Determine the [X, Y] coordinate at the center of the cell enclosing the given text.  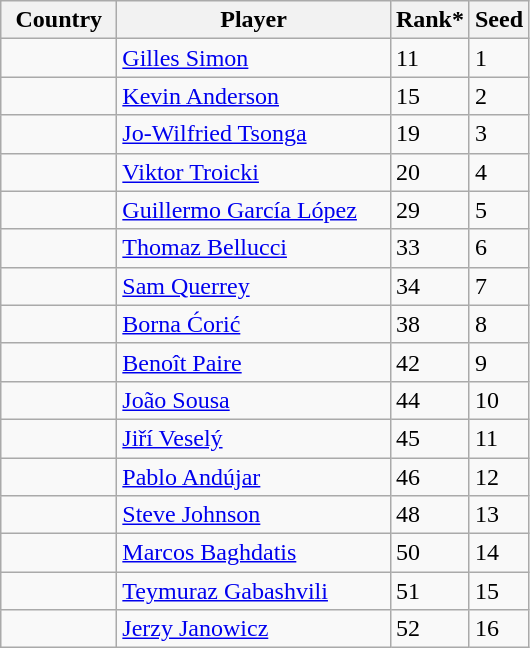
38 [430, 324]
9 [498, 362]
44 [430, 400]
50 [430, 553]
33 [430, 248]
João Sousa [254, 400]
Seed [498, 20]
Benoît Paire [254, 362]
1 [498, 58]
5 [498, 210]
Thomaz Bellucci [254, 248]
Viktor Troicki [254, 172]
Marcos Baghdatis [254, 553]
6 [498, 248]
45 [430, 438]
Rank* [430, 20]
Kevin Anderson [254, 96]
51 [430, 591]
29 [430, 210]
Player [254, 20]
8 [498, 324]
Jerzy Janowicz [254, 629]
42 [430, 362]
14 [498, 553]
3 [498, 134]
19 [430, 134]
7 [498, 286]
Borna Ćorić [254, 324]
Country [59, 20]
Guillermo García López [254, 210]
48 [430, 515]
Pablo Andújar [254, 477]
13 [498, 515]
10 [498, 400]
34 [430, 286]
16 [498, 629]
4 [498, 172]
Jiří Veselý [254, 438]
Gilles Simon [254, 58]
Teymuraz Gabashvili [254, 591]
Sam Querrey [254, 286]
2 [498, 96]
12 [498, 477]
46 [430, 477]
52 [430, 629]
Steve Johnson [254, 515]
Jo-Wilfried Tsonga [254, 134]
20 [430, 172]
